Provide the [x, y] coordinate of the cell's center where the given text is located.  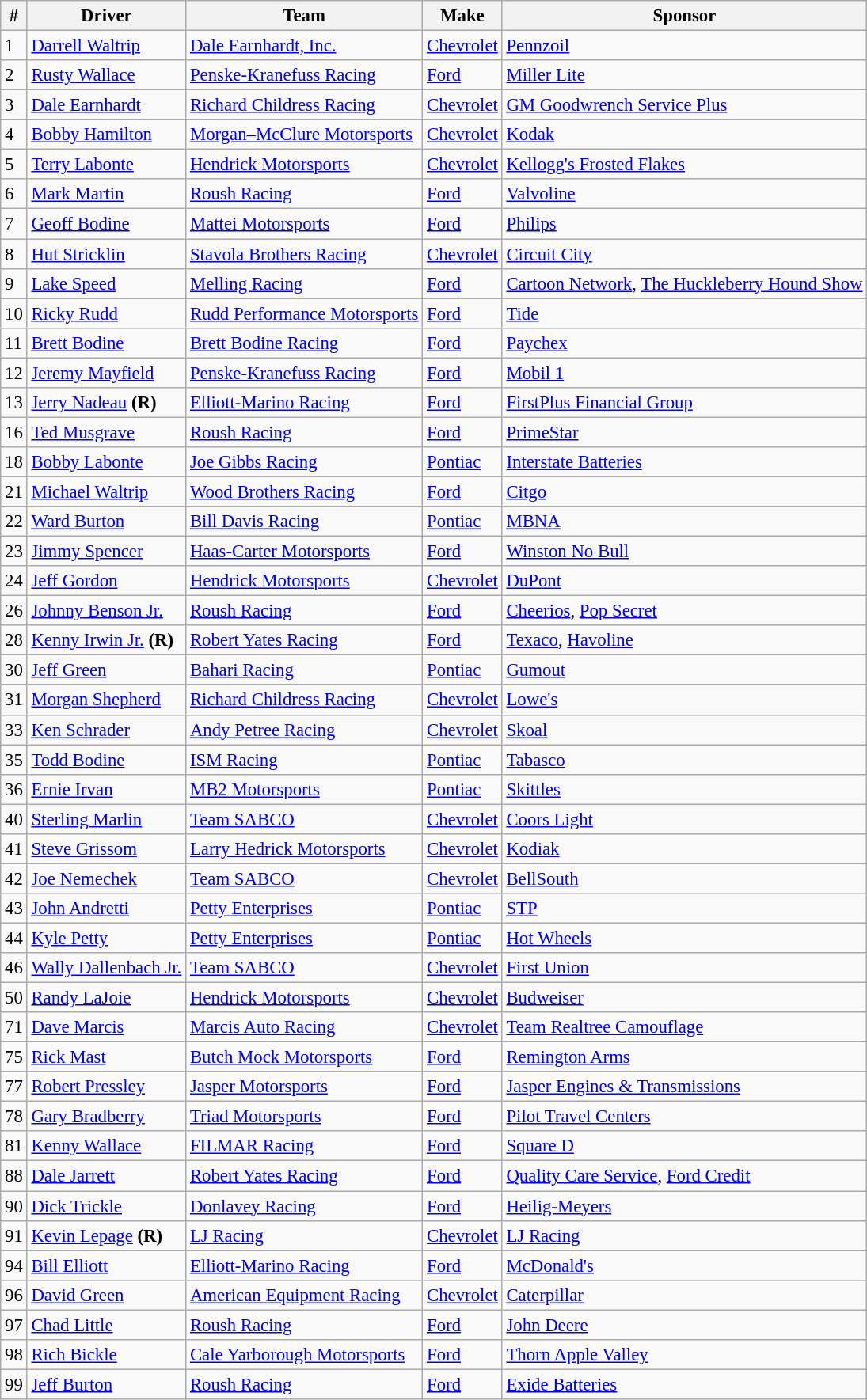
Miller Lite [684, 75]
Randy LaJoie [106, 998]
Rudd Performance Motorsports [304, 313]
Gary Bradberry [106, 1117]
Wally Dallenbach Jr. [106, 968]
97 [14, 1325]
Jeremy Mayfield [106, 373]
Thorn Apple Valley [684, 1355]
BellSouth [684, 878]
Gumout [684, 670]
11 [14, 343]
John Andretti [106, 909]
77 [14, 1087]
12 [14, 373]
Hot Wheels [684, 938]
Rick Mast [106, 1057]
Todd Bodine [106, 760]
Donlavey Racing [304, 1206]
Bobby Hamilton [106, 135]
Chad Little [106, 1325]
88 [14, 1176]
Driver [106, 16]
Morgan Shepherd [106, 700]
Tabasco [684, 760]
Jeff Green [106, 670]
Butch Mock Motorsports [304, 1057]
23 [14, 552]
Ken Schrader [106, 730]
98 [14, 1355]
Geoff Bodine [106, 224]
40 [14, 819]
# [14, 16]
FirstPlus Financial Group [684, 403]
Dale Earnhardt [106, 105]
Kodak [684, 135]
John Deere [684, 1325]
1 [14, 46]
Brett Bodine [106, 343]
Marcis Auto Racing [304, 1027]
Lowe's [684, 700]
Lake Speed [106, 283]
Heilig-Meyers [684, 1206]
Team [304, 16]
7 [14, 224]
Sterling Marlin [106, 819]
46 [14, 968]
22 [14, 522]
78 [14, 1117]
Kyle Petty [106, 938]
Bahari Racing [304, 670]
Steve Grissom [106, 849]
Rusty Wallace [106, 75]
18 [14, 462]
Remington Arms [684, 1057]
Budweiser [684, 998]
Darrell Waltrip [106, 46]
David Green [106, 1295]
4 [14, 135]
Valvoline [684, 194]
3 [14, 105]
16 [14, 432]
Make [462, 16]
Mobil 1 [684, 373]
96 [14, 1295]
6 [14, 194]
21 [14, 491]
Ernie Irvan [106, 789]
McDonald's [684, 1265]
99 [14, 1384]
33 [14, 730]
Melling Racing [304, 283]
Ricky Rudd [106, 313]
Coors Light [684, 819]
13 [14, 403]
Triad Motorsports [304, 1117]
Rich Bickle [106, 1355]
Skoal [684, 730]
Cartoon Network, The Huckleberry Hound Show [684, 283]
American Equipment Racing [304, 1295]
Jasper Motorsports [304, 1087]
MBNA [684, 522]
DuPont [684, 581]
Joe Nemechek [106, 878]
Interstate Batteries [684, 462]
Jerry Nadeau (R) [106, 403]
Philips [684, 224]
Exide Batteries [684, 1384]
Joe Gibbs Racing [304, 462]
ISM Racing [304, 760]
41 [14, 849]
Citgo [684, 491]
Kenny Wallace [106, 1147]
28 [14, 640]
Paychex [684, 343]
Bill Elliott [106, 1265]
Brett Bodine Racing [304, 343]
Johnny Benson Jr. [106, 611]
36 [14, 789]
Dale Jarrett [106, 1176]
Team Realtree Camouflage [684, 1027]
Andy Petree Racing [304, 730]
Stavola Brothers Racing [304, 254]
Skittles [684, 789]
Mark Martin [106, 194]
94 [14, 1265]
75 [14, 1057]
STP [684, 909]
8 [14, 254]
81 [14, 1147]
Texaco, Havoline [684, 640]
Winston No Bull [684, 552]
90 [14, 1206]
First Union [684, 968]
Kellogg's Frosted Flakes [684, 165]
Square D [684, 1147]
Kevin Lepage (R) [106, 1235]
Dick Trickle [106, 1206]
Morgan–McClure Motorsports [304, 135]
42 [14, 878]
50 [14, 998]
10 [14, 313]
Ward Burton [106, 522]
Dale Earnhardt, Inc. [304, 46]
PrimeStar [684, 432]
Jeff Gordon [106, 581]
Cheerios, Pop Secret [684, 611]
MB2 Motorsports [304, 789]
26 [14, 611]
Quality Care Service, Ford Credit [684, 1176]
91 [14, 1235]
Mattei Motorsports [304, 224]
44 [14, 938]
43 [14, 909]
Terry Labonte [106, 165]
Tide [684, 313]
Bobby Labonte [106, 462]
35 [14, 760]
Bill Davis Racing [304, 522]
24 [14, 581]
Hut Stricklin [106, 254]
Ted Musgrave [106, 432]
2 [14, 75]
Sponsor [684, 16]
Dave Marcis [106, 1027]
Pilot Travel Centers [684, 1117]
Caterpillar [684, 1295]
Wood Brothers Racing [304, 491]
Michael Waltrip [106, 491]
9 [14, 283]
30 [14, 670]
Robert Pressley [106, 1087]
Cale Yarborough Motorsports [304, 1355]
Jeff Burton [106, 1384]
Larry Hedrick Motorsports [304, 849]
GM Goodwrench Service Plus [684, 105]
Circuit City [684, 254]
5 [14, 165]
Kodiak [684, 849]
Kenny Irwin Jr. (R) [106, 640]
Jimmy Spencer [106, 552]
Jasper Engines & Transmissions [684, 1087]
31 [14, 700]
71 [14, 1027]
Haas-Carter Motorsports [304, 552]
Pennzoil [684, 46]
FILMAR Racing [304, 1147]
